Find where the given text appears and provide that cell's center as (X, Y) coordinate. 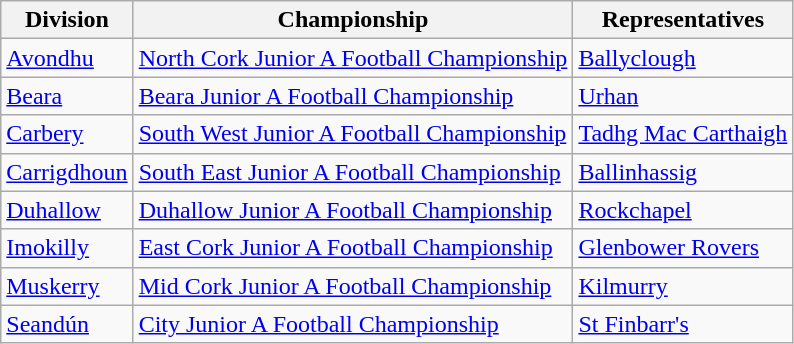
Muskerry (67, 286)
Carbery (67, 134)
Ballinhassig (683, 172)
Imokilly (67, 248)
North Cork Junior A Football Championship (353, 58)
Ballyclough (683, 58)
Championship (353, 20)
Duhallow (67, 210)
Tadhg Mac Carthaigh (683, 134)
Duhallow Junior A Football Championship (353, 210)
Avondhu (67, 58)
Division (67, 20)
City Junior A Football Championship (353, 324)
Representatives (683, 20)
St Finbarr's (683, 324)
Carrigdhoun (67, 172)
East Cork Junior A Football Championship (353, 248)
Seandún (67, 324)
Kilmurry (683, 286)
Beara (67, 96)
Mid Cork Junior A Football Championship (353, 286)
Urhan (683, 96)
Glenbower Rovers (683, 248)
South West Junior A Football Championship (353, 134)
Rockchapel (683, 210)
South East Junior A Football Championship (353, 172)
Beara Junior A Football Championship (353, 96)
